Pinpoint the cell where the given text exists, returning its (x, y) midpoint coordinate. 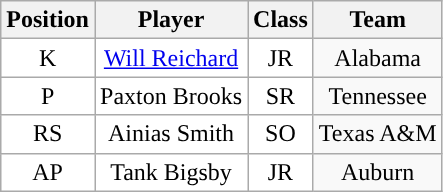
Class (281, 20)
SR (281, 96)
Paxton Brooks (170, 96)
Texas A&M (378, 134)
Team (378, 20)
AP (48, 172)
Ainias Smith (170, 134)
Alabama (378, 58)
Auburn (378, 172)
Tennessee (378, 96)
Tank Bigsby (170, 172)
Position (48, 20)
Player (170, 20)
K (48, 58)
Will Reichard (170, 58)
SO (281, 134)
P (48, 96)
RS (48, 134)
